Extract the [X, Y] coordinate from the center of the cell holding the provided text.  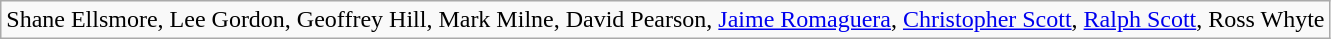
Shane Ellsmore, Lee Gordon, Geoffrey Hill, Mark Milne, David Pearson, Jaime Romaguera, Christopher Scott, Ralph Scott, Ross Whyte [666, 20]
